Scan for the cell matching the given text and deliver its (X, Y) coordinate at center. 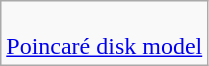
Poincaré disk model (104, 34)
